Find where the given text appears and provide that cell's center as (X, Y) coordinate. 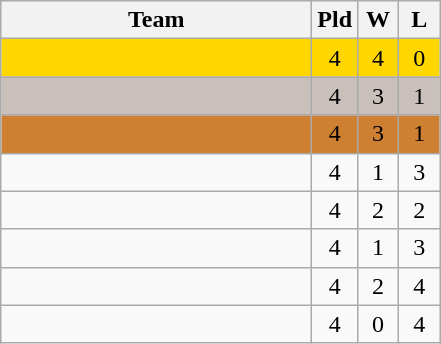
Team (156, 20)
Pld (335, 20)
W (378, 20)
L (420, 20)
